Extract the [x, y] coordinate from the center of the cell holding the provided text.  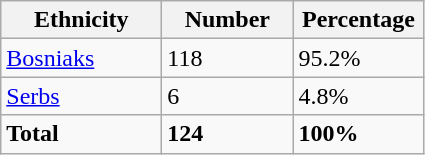
Total [82, 134]
4.8% [358, 96]
Ethnicity [82, 20]
Percentage [358, 20]
95.2% [358, 58]
100% [358, 134]
Serbs [82, 96]
6 [228, 96]
124 [228, 134]
118 [228, 58]
Number [228, 20]
Bosniaks [82, 58]
